Return (X, Y) of the center of cell containing provided text 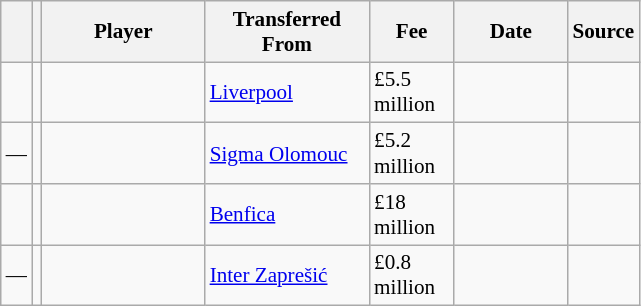
£18 million (412, 214)
£5.2 million (412, 154)
Fee (412, 32)
£5.5 million (412, 92)
Inter Zaprešić (287, 276)
Benfica (287, 214)
Player (124, 32)
Sigma Olomouc (287, 154)
Source (603, 32)
Liverpool (287, 92)
£0.8 million (412, 276)
Date (510, 32)
Transferred From (287, 32)
